Locate the cell with the specified text and output its (X, Y) center coordinate. 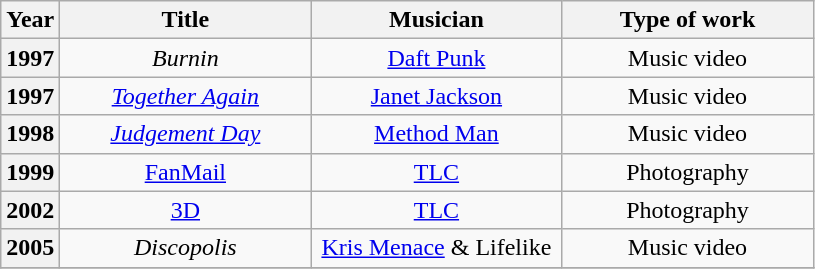
Daft Punk (436, 58)
1999 (30, 172)
Janet Jackson (436, 96)
Together Again (186, 96)
Title (186, 20)
Burnin (186, 58)
3D (186, 210)
2002 (30, 210)
Method Man (436, 134)
Type of work (688, 20)
Musician (436, 20)
Discopolis (186, 248)
Kris Menace & Lifelike (436, 248)
Year (30, 20)
Judgement Day (186, 134)
2005 (30, 248)
FanMail (186, 172)
1998 (30, 134)
